Determine the (x, y) coordinate at the center of the cell enclosing the given text.  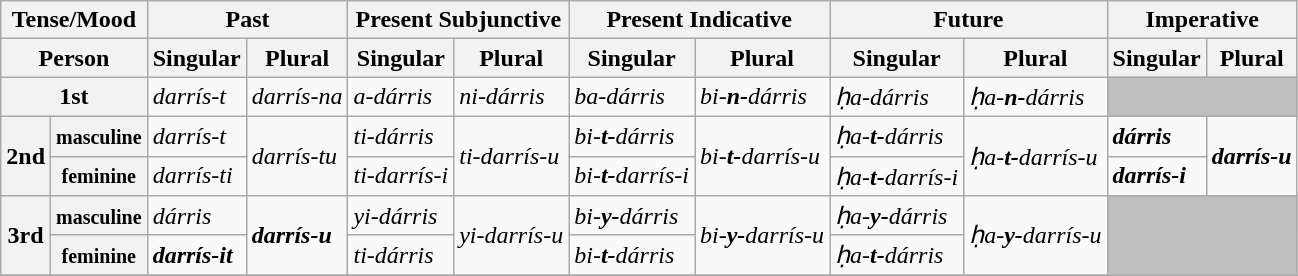
Present Indicative (700, 20)
bi-t-darrís-u (762, 156)
ti-darrís-i (401, 176)
a-dárris (401, 97)
darrís-tu (297, 156)
Tense/Mood (74, 20)
3rd (26, 236)
ni-dárris (512, 97)
yi-dárris (401, 216)
1st (74, 97)
ḥa-dárris (897, 97)
darrís-i (1156, 176)
Future (968, 20)
darrís-na (297, 97)
darrís-it (196, 255)
bi-n-dárris (762, 97)
Imperative (1202, 20)
bi-y-dárris (632, 216)
ba-dárris (632, 97)
yi-darrís-u (512, 236)
ti-darrís-u (512, 156)
2nd (26, 156)
ḥa-n-dárris (1036, 97)
bi-y-darrís-u (762, 236)
bi-t-darrís-i (632, 176)
ḥa-y-darrís-u (1036, 236)
darrís-ti (196, 176)
ḥa-t-darrís-i (897, 176)
ḥa-t-darrís-u (1036, 156)
ḥa-y-dárris (897, 216)
Person (74, 58)
Past (248, 20)
Present Subjunctive (458, 20)
